Extract the (X, Y) coordinate from the center of the cell holding the provided text.  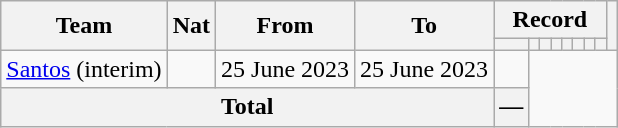
Santos (interim) (84, 69)
Nat (191, 26)
From (286, 26)
To (424, 26)
Team (84, 26)
— (512, 107)
Total (248, 107)
Record (550, 20)
